Return [X, Y] of the center of cell containing provided text 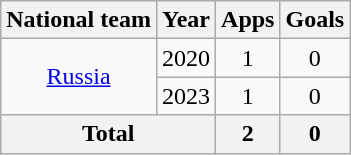
2020 [186, 58]
Apps [248, 20]
Russia [79, 77]
Goals [315, 20]
2023 [186, 96]
Year [186, 20]
2 [248, 134]
Total [108, 134]
National team [79, 20]
